Return the (X, Y) coordinate for the center point of the cell that contains the specified text.  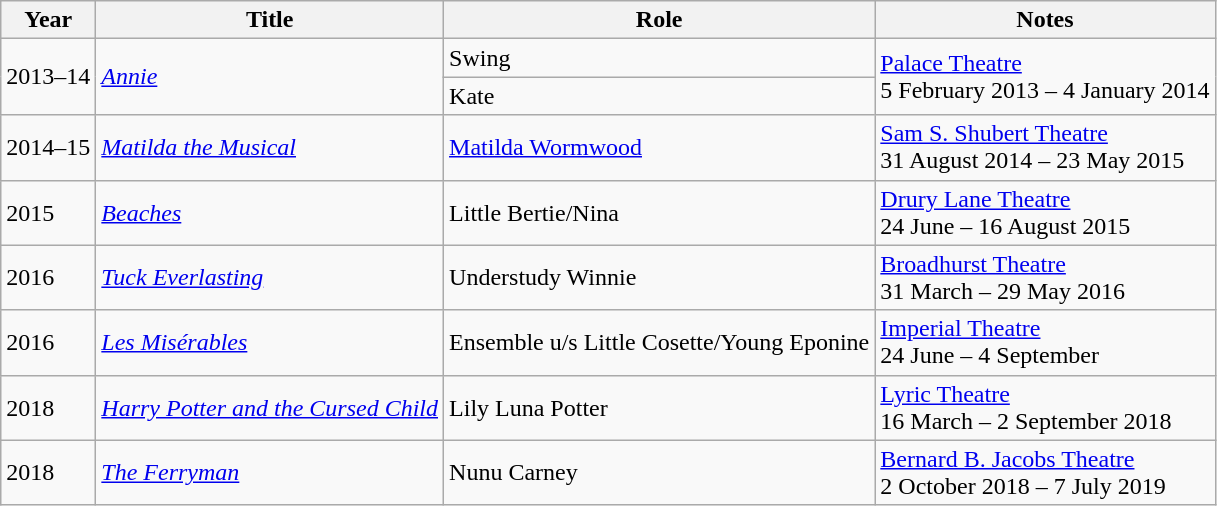
Annie (270, 77)
Drury Lane Theatre24 June – 16 August 2015 (1045, 212)
Imperial Theatre24 June – 4 September (1045, 342)
Kate (660, 96)
Ensemble u/s Little Cosette/Young Eponine (660, 342)
Nunu Carney (660, 472)
Year (48, 20)
Tuck Everlasting (270, 278)
Lily Luna Potter (660, 408)
Broadhurst Theatre31 March – 29 May 2016 (1045, 278)
The Ferryman (270, 472)
Role (660, 20)
Swing (660, 58)
Understudy Winnie (660, 278)
Harry Potter and the Cursed Child (270, 408)
Beaches (270, 212)
2013–14 (48, 77)
Lyric Theatre16 March – 2 September 2018 (1045, 408)
Notes (1045, 20)
Little Bertie/Nina (660, 212)
Matilda the Musical (270, 148)
2015 (48, 212)
Bernard B. Jacobs Theatre2 October 2018 – 7 July 2019 (1045, 472)
Matilda Wormwood (660, 148)
Palace Theatre5 February 2013 – 4 January 2014 (1045, 77)
Les Misérables (270, 342)
2014–15 (48, 148)
Title (270, 20)
Sam S. Shubert Theatre31 August 2014 – 23 May 2015 (1045, 148)
